Search for the cell housing the specified text and yield its [X, Y] center coordinate. 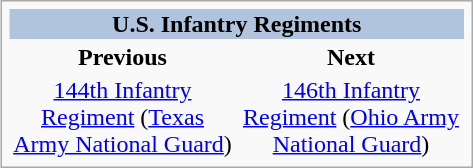
Previous [122, 57]
144th Infantry Regiment (Texas Army National Guard) [122, 117]
U.S. Infantry Regiments [237, 24]
Next [350, 57]
146th Infantry Regiment (Ohio Army National Guard) [350, 117]
